Search for the cell housing the specified text and yield its (x, y) center coordinate. 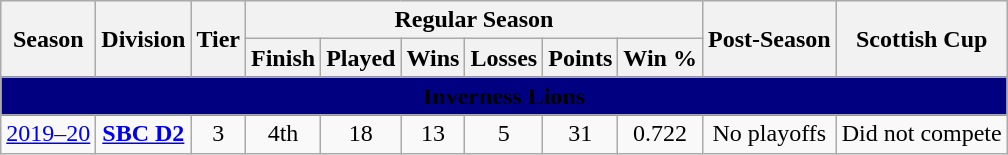
Scottish Cup (922, 39)
No playoffs (769, 134)
2019–20 (48, 134)
Season (48, 39)
4th (284, 134)
Post-Season (769, 39)
SBC D2 (144, 134)
Division (144, 39)
31 (580, 134)
Losses (504, 58)
Tier (218, 39)
Points (580, 58)
Finish (284, 58)
18 (361, 134)
Inverness Lions (504, 96)
3 (218, 134)
Played (361, 58)
13 (433, 134)
Win % (660, 58)
0.722 (660, 134)
Regular Season (474, 20)
5 (504, 134)
Wins (433, 58)
Did not compete (922, 134)
